Identify which cell holds the provided text, then report its [x, y] central coordinate. 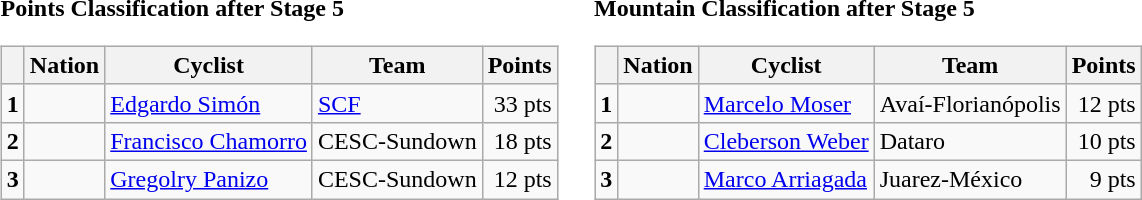
33 pts [520, 103]
Avaí-Florianópolis [970, 103]
10 pts [1104, 141]
18 pts [520, 141]
Marcelo Moser [786, 103]
Edgardo Simón [209, 103]
SCF [397, 103]
Juarez-México [970, 179]
Cleberson Weber [786, 141]
Francisco Chamorro [209, 141]
Gregolry Panizo [209, 179]
Marco Arriagada [786, 179]
9 pts [1104, 179]
Dataro [970, 141]
